Capture the cell that displays the provided text and extract its (x, y) central coordinate. 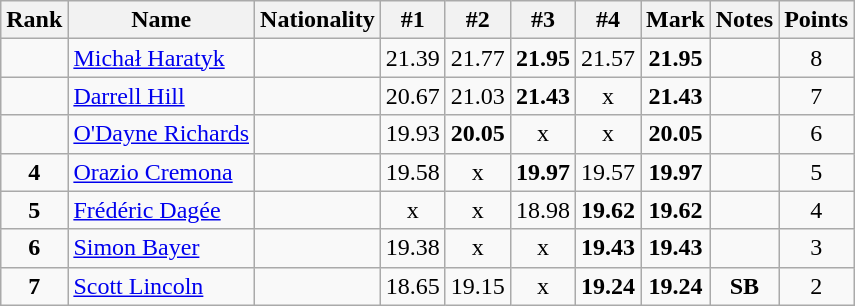
#1 (412, 20)
Rank (34, 20)
19.93 (412, 134)
#3 (542, 20)
3 (816, 248)
21.03 (478, 96)
19.15 (478, 286)
Darrell Hill (162, 96)
8 (816, 58)
#2 (478, 20)
Frédéric Dagée (162, 210)
21.57 (608, 58)
O'Dayne Richards (162, 134)
Nationality (318, 20)
18.98 (542, 210)
21.39 (412, 58)
#4 (608, 20)
19.58 (412, 172)
Notes (744, 20)
20.67 (412, 96)
Orazio Cremona (162, 172)
Scott Lincoln (162, 286)
Mark (676, 20)
Name (162, 20)
SB (744, 286)
18.65 (412, 286)
2 (816, 286)
Points (816, 20)
21.77 (478, 58)
Michał Haratyk (162, 58)
19.38 (412, 248)
Simon Bayer (162, 248)
19.57 (608, 172)
